Capture the cell that displays the provided text and extract its (x, y) central coordinate. 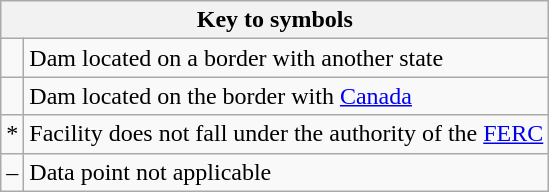
Data point not applicable (286, 172)
Key to symbols (275, 20)
– (12, 172)
Dam located on a border with another state (286, 58)
Facility does not fall under the authority of the FERC (286, 134)
Dam located on the border with Canada (286, 96)
* (12, 134)
